Pinpoint the cell where the given text exists, returning its [X, Y] midpoint coordinate. 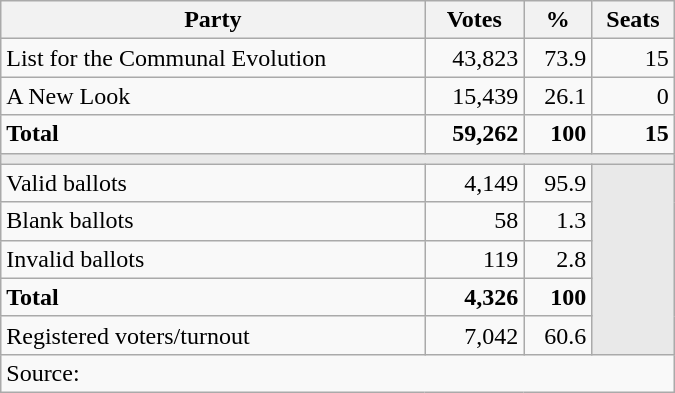
List for the Communal Evolution [213, 58]
59,262 [474, 134]
Source: [338, 373]
A New Look [213, 96]
58 [474, 221]
Party [213, 20]
4,149 [474, 183]
Votes [474, 20]
4,326 [474, 297]
Registered voters/turnout [213, 335]
% [558, 20]
Valid ballots [213, 183]
Blank ballots [213, 221]
2.8 [558, 259]
Invalid ballots [213, 259]
1.3 [558, 221]
0 [634, 96]
43,823 [474, 58]
Seats [634, 20]
95.9 [558, 183]
7,042 [474, 335]
60.6 [558, 335]
119 [474, 259]
15,439 [474, 96]
73.9 [558, 58]
26.1 [558, 96]
